Scan for the cell matching the given text and deliver its [x, y] coordinate at center. 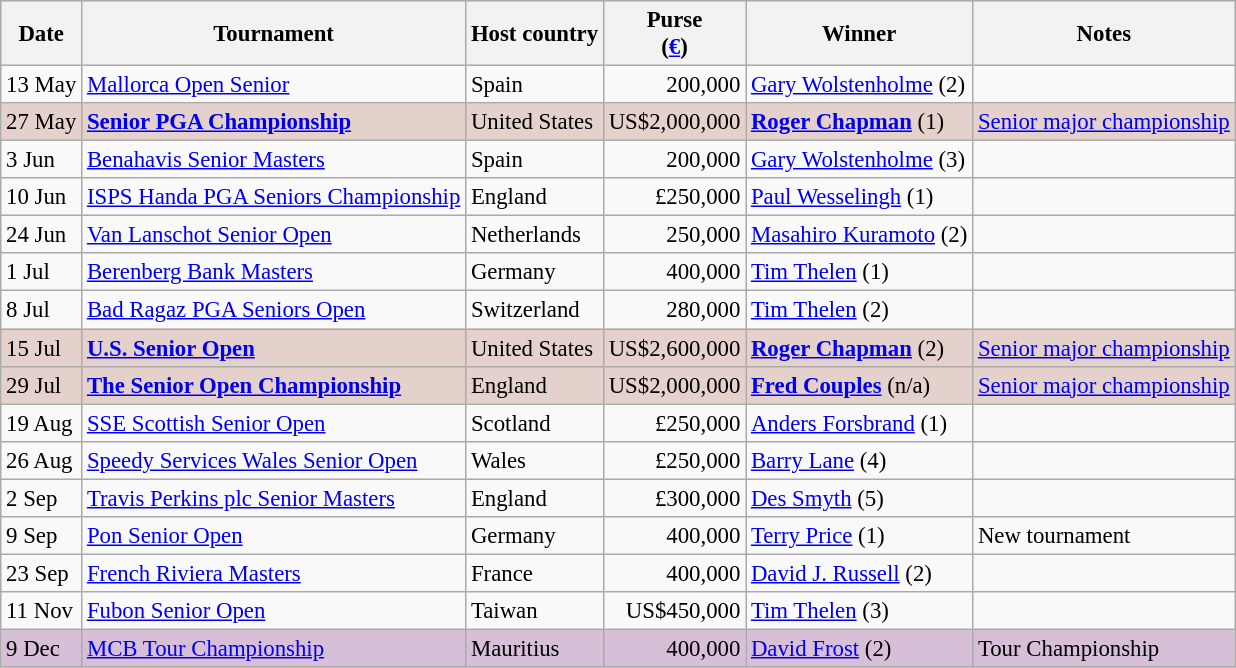
9 Dec [42, 648]
15 Jul [42, 348]
Des Smyth (5) [860, 498]
29 Jul [42, 385]
US$2,600,000 [674, 348]
Fred Couples (n/a) [860, 385]
Roger Chapman (1) [860, 122]
Masahiro Kuramoto (2) [860, 235]
280,000 [674, 310]
New tournament [1104, 536]
Bad Ragaz PGA Seniors Open [274, 310]
250,000 [674, 235]
Travis Perkins plc Senior Masters [274, 498]
9 Sep [42, 536]
The Senior Open Championship [274, 385]
Senior PGA Championship [274, 122]
Purse(€) [674, 34]
Pon Senior Open [274, 536]
13 May [42, 85]
8 Jul [42, 310]
Van Lanschot Senior Open [274, 235]
1 Jul [42, 273]
Tim Thelen (3) [860, 611]
Host country [535, 34]
23 Sep [42, 573]
Tim Thelen (1) [860, 273]
Mallorca Open Senior [274, 85]
£300,000 [674, 498]
10 Jun [42, 197]
11 Nov [42, 611]
Tim Thelen (2) [860, 310]
3 Jun [42, 160]
27 May [42, 122]
Winner [860, 34]
Netherlands [535, 235]
ISPS Handa PGA Seniors Championship [274, 197]
2 Sep [42, 498]
Switzerland [535, 310]
24 Jun [42, 235]
Benahavis Senior Masters [274, 160]
David J. Russell (2) [860, 573]
Gary Wolstenholme (2) [860, 85]
US$450,000 [674, 611]
Berenberg Bank Masters [274, 273]
Date [42, 34]
French Riviera Masters [274, 573]
David Frost (2) [860, 648]
Tour Championship [1104, 648]
Taiwan [535, 611]
Paul Wesselingh (1) [860, 197]
Fubon Senior Open [274, 611]
Scotland [535, 423]
U.S. Senior Open [274, 348]
Terry Price (1) [860, 536]
France [535, 573]
26 Aug [42, 460]
Anders Forsbrand (1) [860, 423]
Speedy Services Wales Senior Open [274, 460]
Tournament [274, 34]
MCB Tour Championship [274, 648]
Barry Lane (4) [860, 460]
Notes [1104, 34]
Gary Wolstenholme (3) [860, 160]
Wales [535, 460]
SSE Scottish Senior Open [274, 423]
Mauritius [535, 648]
19 Aug [42, 423]
Roger Chapman (2) [860, 348]
